Detect which cell encompasses the target text, then output its [X, Y] center coordinate. 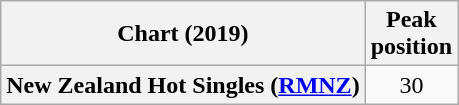
Peakposition [411, 34]
30 [411, 85]
New Zealand Hot Singles (RMNZ) [183, 85]
Chart (2019) [183, 34]
